Capture the cell that displays the provided text and extract its [x, y] central coordinate. 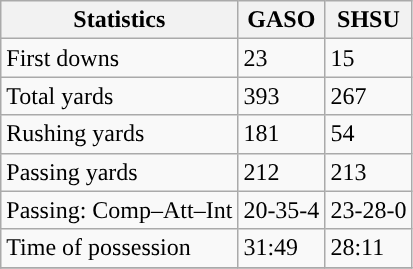
Passing yards [120, 172]
393 [282, 96]
GASO [282, 20]
SHSU [368, 20]
28:11 [368, 248]
20-35-4 [282, 210]
Time of possession [120, 248]
31:49 [282, 248]
23-28-0 [368, 210]
23 [282, 58]
267 [368, 96]
15 [368, 58]
First downs [120, 58]
Statistics [120, 20]
Passing: Comp–Att–Int [120, 210]
Total yards [120, 96]
Rushing yards [120, 134]
181 [282, 134]
213 [368, 172]
212 [282, 172]
54 [368, 134]
